For the text-containing cell, return its midpoint in [X, Y] coordinate format. 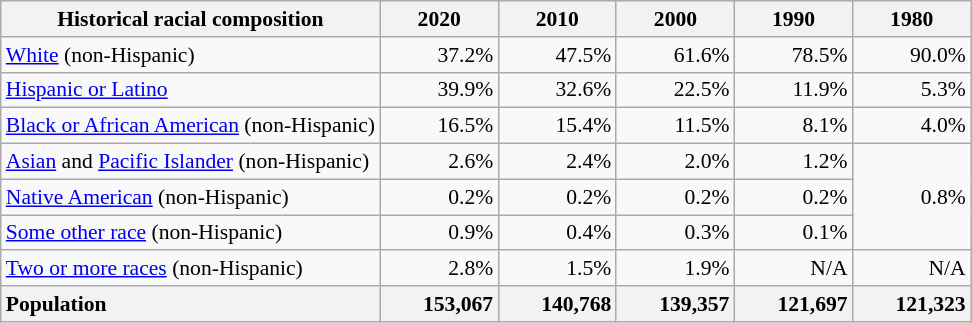
4.0% [912, 126]
2.6% [439, 162]
0.1% [793, 233]
121,323 [912, 304]
139,357 [675, 304]
78.5% [793, 55]
0.3% [675, 233]
16.5% [439, 126]
0.9% [439, 233]
1.9% [675, 269]
White (non-Hispanic) [190, 55]
1980 [912, 19]
Asian and Pacific Islander (non-Hispanic) [190, 162]
2020 [439, 19]
153,067 [439, 304]
39.9% [439, 90]
2.8% [439, 269]
1990 [793, 19]
Black or African American (non-Hispanic) [190, 126]
Native American (non-Hispanic) [190, 197]
Some other race (non-Hispanic) [190, 233]
61.6% [675, 55]
1.5% [557, 269]
37.2% [439, 55]
Two or more races (non-Hispanic) [190, 269]
2.4% [557, 162]
90.0% [912, 55]
47.5% [557, 55]
Hispanic or Latino [190, 90]
11.9% [793, 90]
11.5% [675, 126]
22.5% [675, 90]
Historical racial composition [190, 19]
Population [190, 304]
140,768 [557, 304]
8.1% [793, 126]
5.3% [912, 90]
1.2% [793, 162]
32.6% [557, 90]
2.0% [675, 162]
0.4% [557, 233]
0.8% [912, 198]
2010 [557, 19]
2000 [675, 19]
121,697 [793, 304]
15.4% [557, 126]
